Scan for the cell matching the given text and deliver its [x, y] coordinate at center. 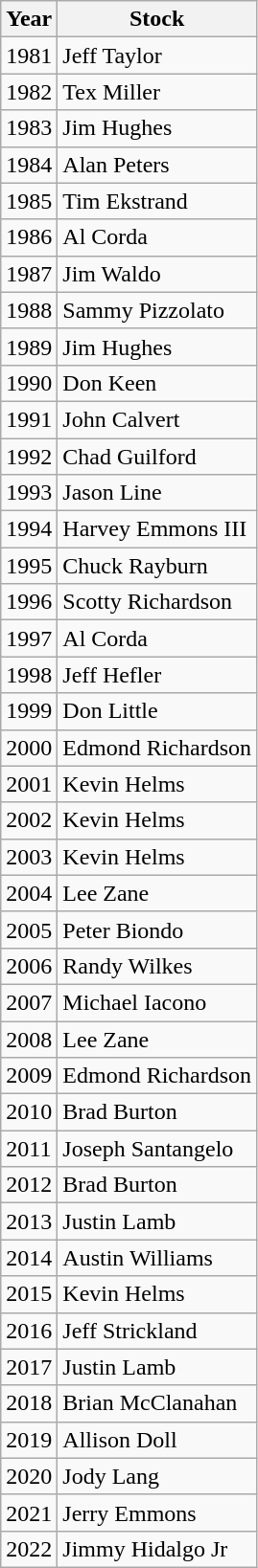
1996 [29, 602]
1989 [29, 347]
Jerry Emmons [157, 1512]
Jason Line [157, 493]
Jeff Strickland [157, 1331]
Austin Williams [157, 1258]
Chad Guilford [157, 457]
1985 [29, 201]
Randy Wilkes [157, 966]
John Calvert [157, 419]
1986 [29, 237]
1990 [29, 383]
1991 [29, 419]
1987 [29, 274]
Jimmy Hidalgo Jr [157, 1549]
Peter Biondo [157, 930]
1992 [29, 457]
Don Keen [157, 383]
2014 [29, 1258]
Jeff Taylor [157, 56]
2022 [29, 1549]
2021 [29, 1512]
Chuck Rayburn [157, 566]
2010 [29, 1112]
Jim Waldo [157, 274]
Harvey Emmons III [157, 529]
1997 [29, 638]
2016 [29, 1331]
2003 [29, 857]
1984 [29, 165]
Scotty Richardson [157, 602]
2015 [29, 1294]
2018 [29, 1403]
2011 [29, 1149]
1988 [29, 310]
2009 [29, 1076]
1995 [29, 566]
1981 [29, 56]
2008 [29, 1039]
Stock [157, 19]
Brian McClanahan [157, 1403]
Tex Miller [157, 92]
Tim Ekstrand [157, 201]
2001 [29, 784]
2017 [29, 1367]
2000 [29, 748]
Jeff Hefler [157, 675]
2020 [29, 1476]
1994 [29, 529]
Allison Doll [157, 1440]
2006 [29, 966]
Alan Peters [157, 165]
2002 [29, 820]
1983 [29, 128]
1993 [29, 493]
Joseph Santangelo [157, 1149]
2004 [29, 893]
2012 [29, 1185]
2019 [29, 1440]
2005 [29, 930]
Don Little [157, 711]
Michael Iacono [157, 1002]
Year [29, 19]
2013 [29, 1221]
1999 [29, 711]
Jody Lang [157, 1476]
1982 [29, 92]
2007 [29, 1002]
1998 [29, 675]
Sammy Pizzolato [157, 310]
